Return the [x, y] coordinate for the center point of the cell that contains the specified text.  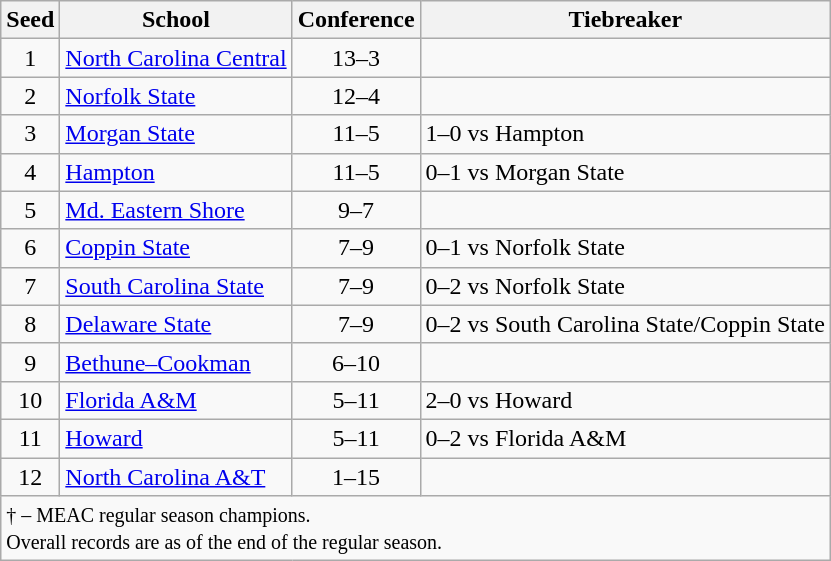
† – MEAC regular season champions.Overall records are as of the end of the regular season. [416, 528]
2–0 vs Howard [625, 400]
Bethune–Cookman [176, 362]
12 [30, 477]
Delaware State [176, 324]
0–1 vs Norfolk State [625, 248]
6 [30, 248]
Tiebreaker [625, 20]
Seed [30, 20]
Conference [356, 20]
Morgan State [176, 134]
Coppin State [176, 248]
5 [30, 210]
6–10 [356, 362]
South Carolina State [176, 286]
9–7 [356, 210]
1 [30, 58]
Howard [176, 438]
3 [30, 134]
Hampton [176, 172]
Norfolk State [176, 96]
12–4 [356, 96]
7 [30, 286]
0–2 vs Florida A&M [625, 438]
2 [30, 96]
4 [30, 172]
Md. Eastern Shore [176, 210]
9 [30, 362]
1–0 vs Hampton [625, 134]
11 [30, 438]
1–15 [356, 477]
0–1 vs Morgan State [625, 172]
Florida A&M [176, 400]
8 [30, 324]
North Carolina Central [176, 58]
13–3 [356, 58]
North Carolina A&T [176, 477]
0–2 vs South Carolina State/Coppin State [625, 324]
10 [30, 400]
School [176, 20]
0–2 vs Norfolk State [625, 286]
